Find where the given text appears and provide that cell's center as [x, y] coordinate. 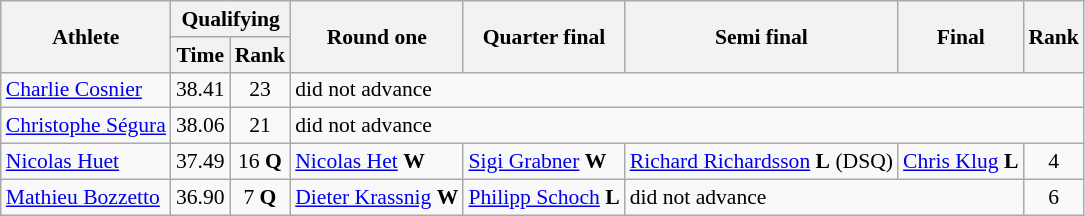
Sigi Grabner W [544, 162]
Mathieu Bozzetto [86, 197]
Chris Klug L [960, 162]
Qualifying [230, 19]
4 [1054, 162]
6 [1054, 197]
7 Q [260, 197]
23 [260, 90]
Nicolas Huet [86, 162]
Round one [376, 36]
Richard Richardsson L (DSQ) [762, 162]
16 Q [260, 162]
Time [200, 55]
Final [960, 36]
Charlie Cosnier [86, 90]
Christophe Ségura [86, 126]
37.49 [200, 162]
Nicolas Het W [376, 162]
21 [260, 126]
Semi final [762, 36]
Quarter final [544, 36]
Athlete [86, 36]
38.06 [200, 126]
Dieter Krassnig W [376, 197]
36.90 [200, 197]
38.41 [200, 90]
Philipp Schoch L [544, 197]
